Find where the given text appears and provide that cell's center as [X, Y] coordinate. 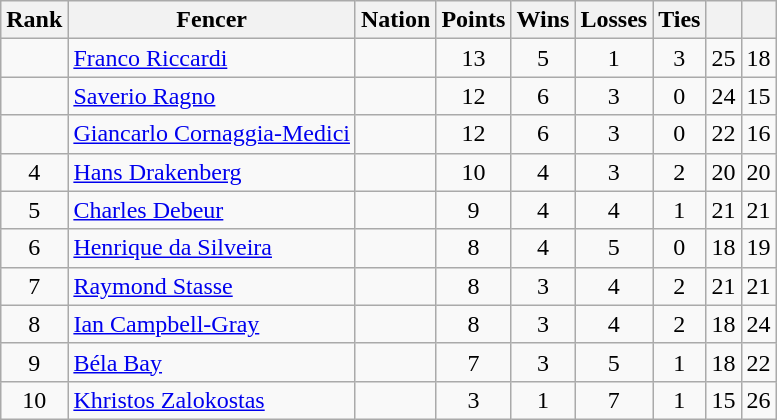
Franco Riccardi [212, 58]
Nation [395, 20]
Henrique da Silveira [212, 248]
Giancarlo Cornaggia-Medici [212, 134]
Saverio Ragno [212, 96]
19 [758, 248]
Fencer [212, 20]
Rank [34, 20]
26 [758, 400]
Béla Bay [212, 362]
Losses [614, 20]
13 [474, 58]
Ian Campbell-Gray [212, 324]
Khristos Zalokostas [212, 400]
Wins [543, 20]
Points [474, 20]
Raymond Stasse [212, 286]
25 [724, 58]
16 [758, 134]
Hans Drakenberg [212, 172]
Charles Debeur [212, 210]
Ties [680, 20]
